Search for the cell housing the specified text and yield its [x, y] center coordinate. 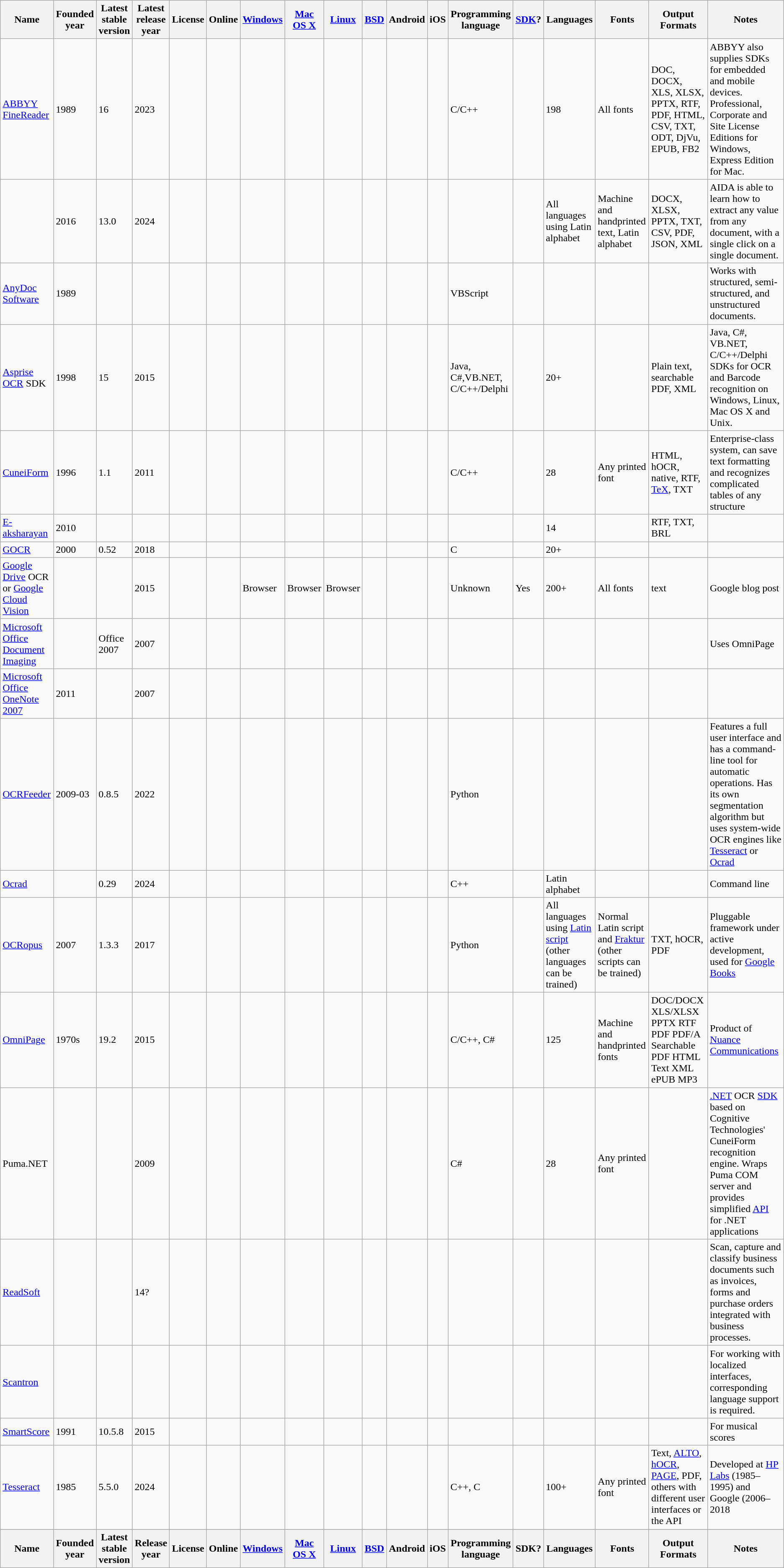
CuneiForm [27, 472]
1.3.3 [114, 945]
Scan, capture and classify business documents such as invoices, forms and purchase orders integrated with business processes. [745, 1292]
GOCR [27, 549]
HTML, hOCR, native, RTF, TeX, TXT [678, 472]
Scantron [27, 1382]
Command line [745, 884]
Product of Nuance Communications [745, 1040]
AnyDoc Software [27, 294]
2018 [151, 549]
VBScript [481, 294]
198 [570, 109]
OCRFeeder [27, 794]
15 [114, 377]
125 [570, 1040]
1998 [75, 377]
Office 2007 [114, 643]
100+ [570, 1487]
Plain text, searchable PDF, XML [678, 377]
Asprise OCR SDK [27, 377]
C++ [481, 884]
RTF, TXT, BRL [678, 528]
ABBYY also supplies SDKs for embedded and mobile devices. Professional, Corporate and Site License Editions for Windows, Express Edition for Mac. [745, 109]
Machine and handprinted text, Latin alphabet [622, 221]
13.0 [114, 221]
TXT, hOCR, PDF [678, 945]
Google blog post [745, 588]
1970s [75, 1040]
Uses OmniPage [745, 643]
DOCX, XLSX, PPTX, TXT, CSV, PDF, JSON, XML [678, 221]
ReadSoft [27, 1292]
10.5.8 [114, 1431]
Microsoft Office OneNote 2007 [27, 694]
.NET OCR SDK based on Cognitive Technologies' CuneiForm recognition engine. Wraps Puma COM server and provides simplified API for .NET applications [745, 1163]
Ocrad [27, 884]
2010 [75, 528]
2022 [151, 794]
Latest release year [151, 20]
SmartScore [27, 1431]
2009-03 [75, 794]
C [481, 549]
1991 [75, 1431]
0.8.5 [114, 794]
Java, C#, VB.NET, C/C++/Delphi SDKs for OCR and Barcode recognition on Windows, Linux, Mac OS X and Unix. [745, 377]
AIDA is able to learn how to extract any value from any document, with a single click on a single document. [745, 221]
Normal Latin script and Fraktur (other scripts can be trained) [622, 945]
Java, C#,VB.NET, C/C++/Delphi [481, 377]
ABBYY FineReader [27, 109]
Release year [151, 1548]
Yes [528, 588]
2016 [75, 221]
DOC/DOCX XLS/XLSX PPTX RTF PDF PDF/A Searchable PDF HTML Text XML ePUB MP3 [678, 1040]
Puma.NET [27, 1163]
C++, C [481, 1487]
14? [151, 1292]
Microsoft Office Document Imaging [27, 643]
E-aksharayan [27, 528]
2000 [75, 549]
0.52 [114, 549]
Unknown [481, 588]
Latin alphabet [570, 884]
Enterprise-class system, can save text formatting and recognizes complicated tables of any structure [745, 472]
text [678, 588]
Works with structured, semi-structured, and unstructured documents. [745, 294]
16 [114, 109]
0.29 [114, 884]
C# [481, 1163]
Machine and handprinted fonts [622, 1040]
2017 [151, 945]
14 [570, 528]
2009 [151, 1163]
All languages using Latin script (other languages can be trained) [570, 945]
1996 [75, 472]
Google Drive OCR or Google Cloud Vision [27, 588]
All languages using Latin alphabet [570, 221]
OCRopus [27, 945]
For musical scores [745, 1431]
For working with localized interfaces, corresponding language support is required. [745, 1382]
2023 [151, 109]
1985 [75, 1487]
OmniPage [27, 1040]
Developed at HP Labs (1985–1995) and Google (2006–2018 [745, 1487]
Text, ALTO, hOCR, PAGE, PDF, others with different user interfaces or the API [678, 1487]
19.2 [114, 1040]
5.5.0 [114, 1487]
1.1 [114, 472]
C/C++, C# [481, 1040]
DOC, DOCX, XLS, XLSX, PPTX, RTF, PDF, HTML, CSV, TXT, ODT, DjVu, EPUB, FB2 [678, 109]
200+ [570, 588]
Pluggable framework under active development, used for Google Books [745, 945]
Tesseract [27, 1487]
